Pinpoint the cell where the given text exists, returning its [X, Y] midpoint coordinate. 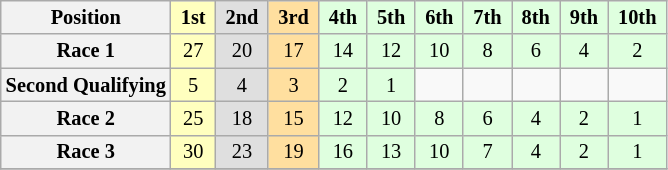
8th [536, 17]
16 [343, 152]
Race 2 [86, 118]
9th [584, 17]
13 [391, 152]
5th [391, 17]
3 [293, 85]
10th [637, 17]
5 [194, 85]
27 [194, 51]
3rd [293, 17]
7 [487, 152]
6th [439, 17]
18 [242, 118]
19 [293, 152]
15 [293, 118]
2nd [242, 17]
17 [293, 51]
Race 1 [86, 51]
20 [242, 51]
23 [242, 152]
1st [194, 17]
4th [343, 17]
30 [194, 152]
25 [194, 118]
14 [343, 51]
Position [86, 17]
Second Qualifying [86, 85]
7th [487, 17]
Race 3 [86, 152]
